Return the [X, Y] coordinate for the center point of the cell that contains the specified text.  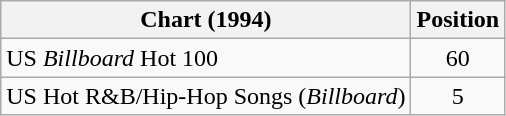
US Billboard Hot 100 [206, 58]
60 [458, 58]
Position [458, 20]
Chart (1994) [206, 20]
US Hot R&B/Hip-Hop Songs (Billboard) [206, 96]
5 [458, 96]
